Detect which cell encompasses the target text, then output its (x, y) center coordinate. 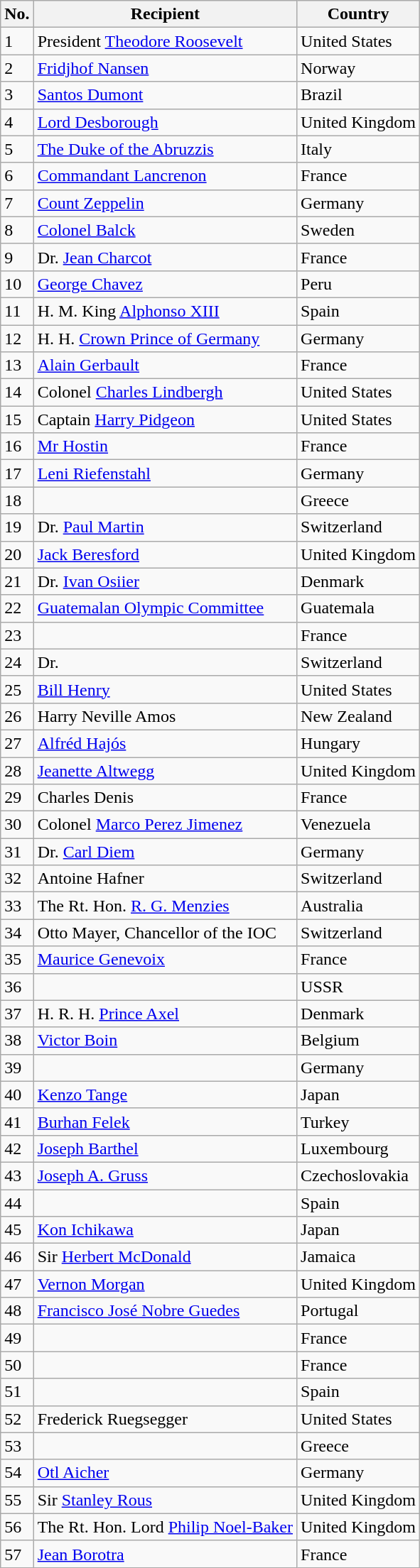
24 (17, 662)
Dr. Paul Martin (165, 527)
Frederick Ruegsegger (165, 1419)
55 (17, 1500)
56 (17, 1527)
39 (17, 1068)
Peru (358, 284)
16 (17, 446)
Guatemalan Olympic Committee (165, 608)
Portugal (358, 1311)
Sweden (358, 230)
7 (17, 203)
Venezuela (358, 825)
Jeanette Altwegg (165, 770)
30 (17, 825)
42 (17, 1148)
Norway (358, 68)
Joseph Barthel (165, 1148)
27 (17, 743)
40 (17, 1095)
Francisco José Nobre Guedes (165, 1311)
Mr Hostin (165, 446)
3 (17, 95)
Joseph A. Gruss (165, 1175)
52 (17, 1419)
No. (17, 14)
6 (17, 176)
Dr. Carl Diem (165, 852)
Turkey (358, 1122)
Commandant Lancrenon (165, 176)
Maurice Genevoix (165, 960)
Bill Henry (165, 689)
54 (17, 1473)
Kenzo Tange (165, 1095)
Colonel Marco Perez Jimenez (165, 825)
Hungary (358, 743)
H. R. H. Prince Axel (165, 1014)
35 (17, 960)
President Theodore Roosevelt (165, 41)
15 (17, 420)
Recipient (165, 14)
Kon Ichikawa (165, 1230)
14 (17, 393)
Count Zeppelin (165, 203)
Jean Borotra (165, 1554)
Antoine Hafner (165, 879)
22 (17, 608)
17 (17, 473)
18 (17, 500)
Luxembourg (358, 1148)
12 (17, 339)
19 (17, 527)
8 (17, 230)
Lord Desborough (165, 122)
13 (17, 366)
57 (17, 1554)
50 (17, 1365)
Dr. (165, 662)
Otto Mayer, Chancellor of the IOC (165, 933)
Brazil (358, 95)
Dr. Ivan Osiier (165, 581)
34 (17, 933)
Alain Gerbault (165, 366)
Guatemala (358, 608)
43 (17, 1175)
Victor Boin (165, 1041)
21 (17, 581)
Alfréd Hajós (165, 743)
Leni Riefenstahl (165, 473)
USSR (358, 987)
H. H. Crown Prince of Germany (165, 339)
The Rt. Hon. R. G. Menzies (165, 906)
H. M. King Alphonso XIII (165, 311)
41 (17, 1122)
20 (17, 554)
Australia (358, 906)
9 (17, 257)
38 (17, 1041)
The Rt. Hon. Lord Philip Noel-Baker (165, 1527)
Fridjhof Nansen (165, 68)
Captain Harry Pidgeon (165, 420)
11 (17, 311)
Sir Stanley Rous (165, 1500)
Charles Denis (165, 798)
George Chavez (165, 284)
31 (17, 852)
Jack Beresford (165, 554)
10 (17, 284)
33 (17, 906)
5 (17, 149)
Colonel Balck (165, 230)
Czechoslovakia (358, 1175)
Otl Aicher (165, 1473)
25 (17, 689)
28 (17, 770)
Sir Herbert McDonald (165, 1257)
New Zealand (358, 716)
51 (17, 1392)
45 (17, 1230)
Dr. Jean Charcot (165, 257)
Country (358, 14)
Burhan Felek (165, 1122)
23 (17, 635)
49 (17, 1338)
37 (17, 1014)
Harry Neville Amos (165, 716)
46 (17, 1257)
Italy (358, 149)
29 (17, 798)
Belgium (358, 1041)
Santos Dumont (165, 95)
Colonel Charles Lindbergh (165, 393)
32 (17, 879)
Jamaica (358, 1257)
53 (17, 1446)
47 (17, 1284)
36 (17, 987)
48 (17, 1311)
44 (17, 1203)
2 (17, 68)
4 (17, 122)
1 (17, 41)
26 (17, 716)
Vernon Morgan (165, 1284)
The Duke of the Abruzzis (165, 149)
